Determine the (x, y) coordinate at the center of the cell enclosing the given text.  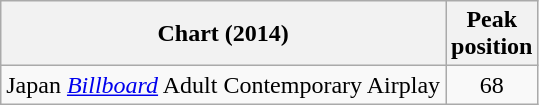
Japan Billboard Adult Contemporary Airplay (224, 85)
68 (492, 85)
Peakposition (492, 34)
Chart (2014) (224, 34)
